Extract the (x, y) coordinate from the center of the cell holding the provided text.  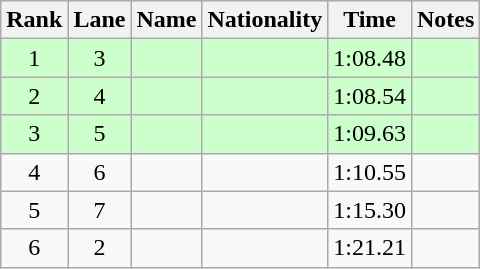
Time (370, 20)
1:10.55 (370, 172)
1 (34, 58)
1:09.63 (370, 134)
7 (100, 210)
1:15.30 (370, 210)
Nationality (265, 20)
Rank (34, 20)
1:08.48 (370, 58)
Notes (445, 20)
1:21.21 (370, 248)
Name (166, 20)
1:08.54 (370, 96)
Lane (100, 20)
